Provide the [x, y] coordinate of the cell's center where the given text is located.  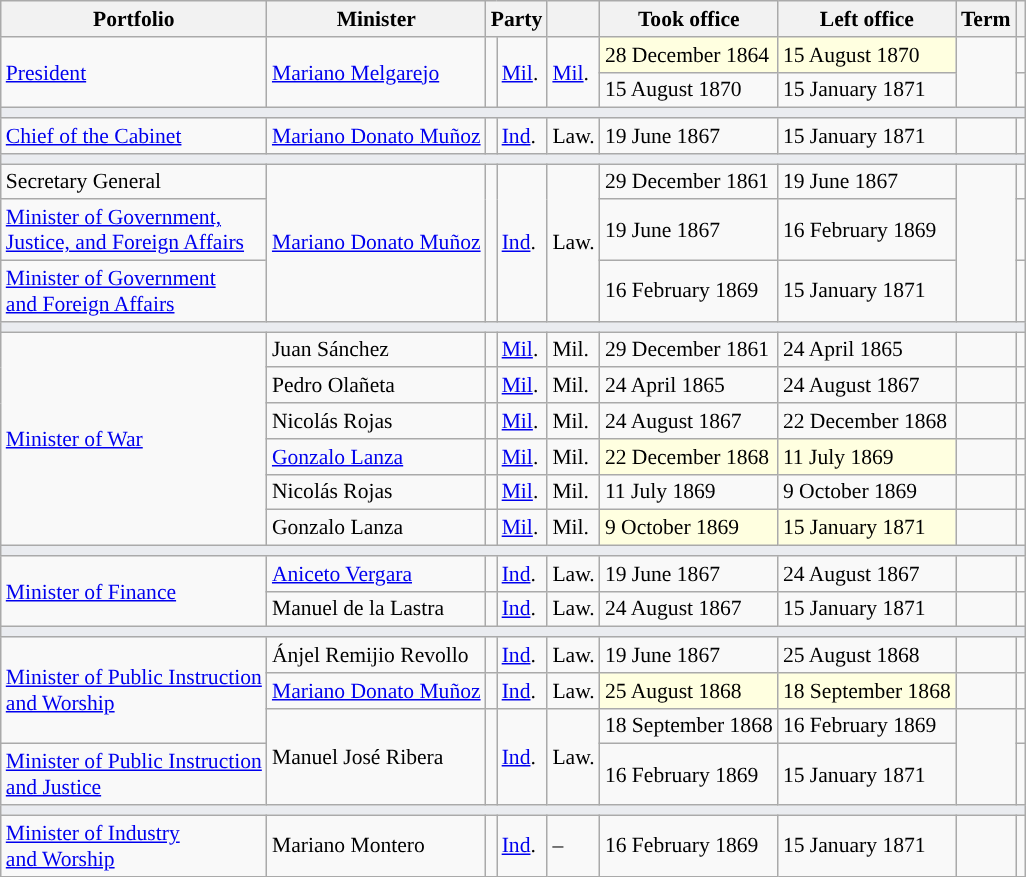
Minister of Industryand Worship [134, 846]
– [573, 846]
Party [517, 19]
Manuel José Ribera [376, 756]
Minister of Public Instructionand Justice [134, 774]
Minister of Finance [134, 592]
Minister of Public Instructionand Worship [134, 690]
Term [986, 19]
Chief of the Cabinet [134, 136]
Left office [867, 19]
Juan Sánchez [376, 350]
Manuel de la Lastra [376, 609]
Minister of War [134, 439]
Minister [376, 19]
Minister of Governmentand Foreign Affairs [134, 292]
Mariano Melgarejo [376, 72]
Secretary General [134, 182]
President [134, 72]
Portfolio [134, 19]
Mariano Montero [376, 846]
Pedro Olañeta [376, 386]
Minister of Government,Justice, and Foreign Affairs [134, 230]
28 December 1864 [689, 55]
Aniceto Vergara [376, 574]
Ánjel Remijio Revollo [376, 655]
Took office [689, 19]
